Provide the [X, Y] coordinate of the cell's center where the given text is located.  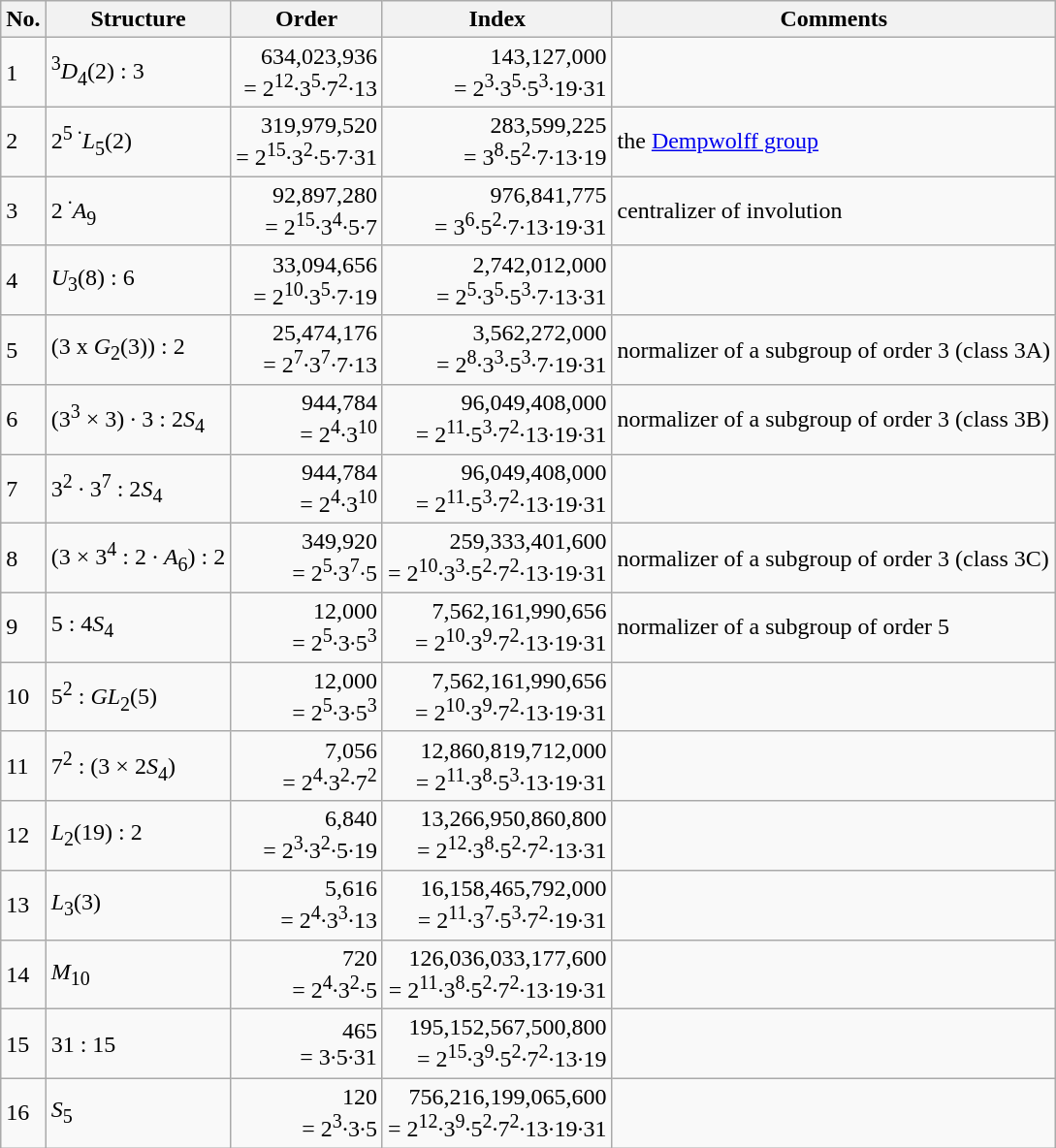
7 [23, 489]
9 [23, 627]
2,742,012,000= 25·35·53·7·13·31 [496, 280]
Structure [138, 19]
L3(3) [138, 905]
Comments [834, 19]
52 : GL2(5) [138, 697]
16,158,465,792,000= 211·37·53·72·19·31 [496, 905]
634,023,936 = 212·35·72·13 [306, 73]
4 [23, 280]
11 [23, 766]
12 [23, 836]
3 [23, 211]
33,094,656 = 210·35·7·19 [306, 280]
13,266,950,860,800= 212·38·52·72·13·31 [496, 836]
756,216,199,065,600= 212·39·52·72·13·19·31 [496, 1113]
Index [496, 19]
32 · 37 : 2S4 [138, 489]
2 [23, 142]
319,979,520 = 215·32·5·7·31 [306, 142]
126,036,033,177,600= 211·38·52·72·13·19·31 [496, 974]
3D4(2) : 3 [138, 73]
U3(8) : 6 [138, 280]
465 = 3·5·31 [306, 1044]
M10 [138, 974]
3,562,272,000= 28·33·53·7·19·31 [496, 350]
720 = 24·32·5 [306, 974]
5 : 4S4 [138, 627]
7,056 = 24·32·72 [306, 766]
No. [23, 19]
(33 × 3) · 3 : 2S4 [138, 420]
S5 [138, 1113]
1 [23, 73]
(3 x G2(3)) : 2 [138, 350]
25 ·L5(2) [138, 142]
(3 × 34 : 2 · A6) : 2 [138, 558]
31 : 15 [138, 1044]
normalizer of a subgroup of order 3 (class 3B) [834, 420]
143,127,000= 23·35·53·19·31 [496, 73]
120 = 23·3·5 [306, 1113]
13 [23, 905]
16 [23, 1113]
5 [23, 350]
349,920 = 25·37·5 [306, 558]
14 [23, 974]
2 ·A9 [138, 211]
centralizer of involution [834, 211]
6,840 = 23·32·5·19 [306, 836]
5,616 = 24·33·13 [306, 905]
259,333,401,600= 210·33·52·72·13·19·31 [496, 558]
10 [23, 697]
195,152,567,500,800= 215·39·52·72·13·19 [496, 1044]
normalizer of a subgroup of order 3 (class 3A) [834, 350]
Order [306, 19]
normalizer of a subgroup of order 3 (class 3C) [834, 558]
15 [23, 1044]
L2(19) : 2 [138, 836]
283,599,225= 38·52·7·13·19 [496, 142]
12,860,819,712,000= 211·38·53·13·19·31 [496, 766]
normalizer of a subgroup of order 5 [834, 627]
92,897,280 = 215·34·5·7 [306, 211]
6 [23, 420]
8 [23, 558]
25,474,176 = 27·37·7·13 [306, 350]
976,841,775= 36·52·7·13·19·31 [496, 211]
the Dempwolff group [834, 142]
72 : (3 × 2S4) [138, 766]
